Capture the cell that displays the provided text and extract its [X, Y] central coordinate. 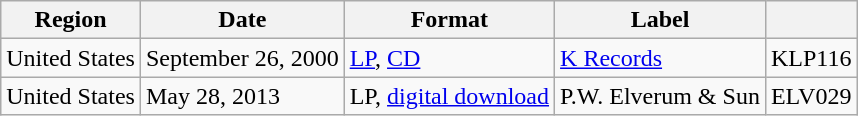
K Records [660, 58]
LP, digital download [449, 96]
P.W. Elverum & Sun [660, 96]
LP, CD [449, 58]
Label [660, 20]
Format [449, 20]
KLP116 [811, 58]
Region [71, 20]
September 26, 2000 [242, 58]
Date [242, 20]
May 28, 2013 [242, 96]
ELV029 [811, 96]
